Search for the cell housing the specified text and yield its [x, y] center coordinate. 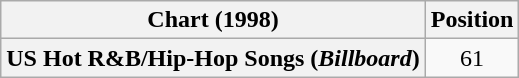
61 [472, 58]
Position [472, 20]
US Hot R&B/Hip-Hop Songs (Billboard) [213, 58]
Chart (1998) [213, 20]
